Capture the cell that displays the provided text and extract its [X, Y] central coordinate. 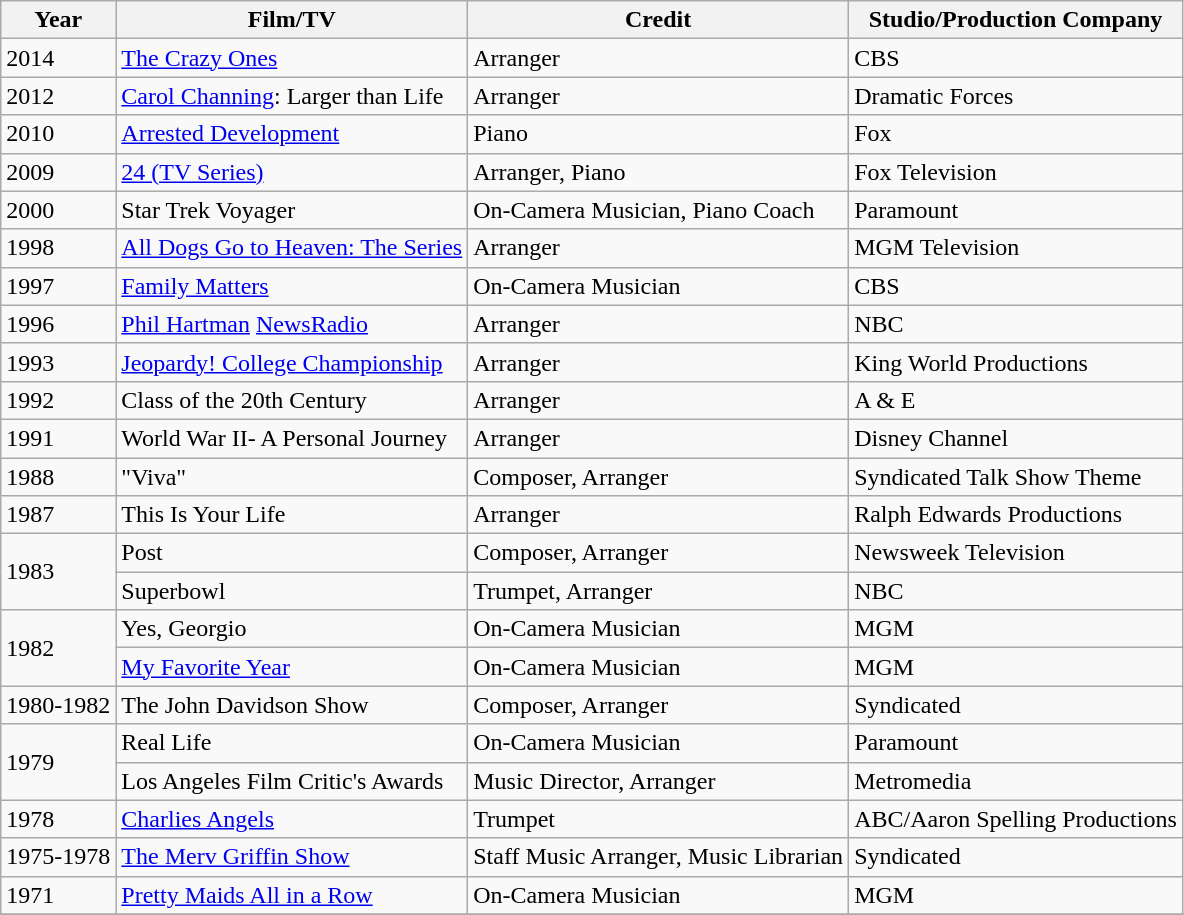
This Is Your Life [292, 515]
Trumpet [658, 819]
2009 [58, 172]
Post [292, 553]
1991 [58, 438]
1980-1982 [58, 705]
Arranger, Piano [658, 172]
Carol Channing: Larger than Life [292, 96]
All Dogs Go to Heaven: The Series [292, 248]
Newsweek Television [1016, 553]
1971 [58, 895]
2012 [58, 96]
On-Camera Musician, Piano Coach [658, 210]
Pretty Maids All in a Row [292, 895]
Metromedia [1016, 781]
My Favorite Year [292, 667]
1979 [58, 762]
Trumpet, Arranger [658, 591]
Los Angeles Film Critic's Awards [292, 781]
Phil Hartman NewsRadio [292, 324]
Fox [1016, 134]
1975-1978 [58, 857]
MGM Television [1016, 248]
Charlies Angels [292, 819]
The Crazy Ones [292, 58]
1992 [58, 400]
1988 [58, 477]
Syndicated Talk Show Theme [1016, 477]
The Merv Griffin Show [292, 857]
Studio/Production Company [1016, 20]
Jeopardy! College Championship [292, 362]
2010 [58, 134]
Star Trek Voyager [292, 210]
World War II- A Personal Journey [292, 438]
Arrested Development [292, 134]
"Viva" [292, 477]
Superbowl [292, 591]
Staff Music Arranger, Music Librarian [658, 857]
1987 [58, 515]
Real Life [292, 743]
Piano [658, 134]
Class of the 20th Century [292, 400]
King World Productions [1016, 362]
1996 [58, 324]
1978 [58, 819]
The John Davidson Show [292, 705]
1997 [58, 286]
1993 [58, 362]
Film/TV [292, 20]
1998 [58, 248]
1983 [58, 572]
1982 [58, 648]
Yes, Georgio [292, 629]
Family Matters [292, 286]
Ralph Edwards Productions [1016, 515]
Dramatic Forces [1016, 96]
Music Director, Arranger [658, 781]
A & E [1016, 400]
2000 [58, 210]
Fox Television [1016, 172]
Credit [658, 20]
Year [58, 20]
24 (TV Series) [292, 172]
ABC/Aaron Spelling Productions [1016, 819]
Disney Channel [1016, 438]
2014 [58, 58]
